Extract the [X, Y] coordinate from the center of the cell holding the provided text.  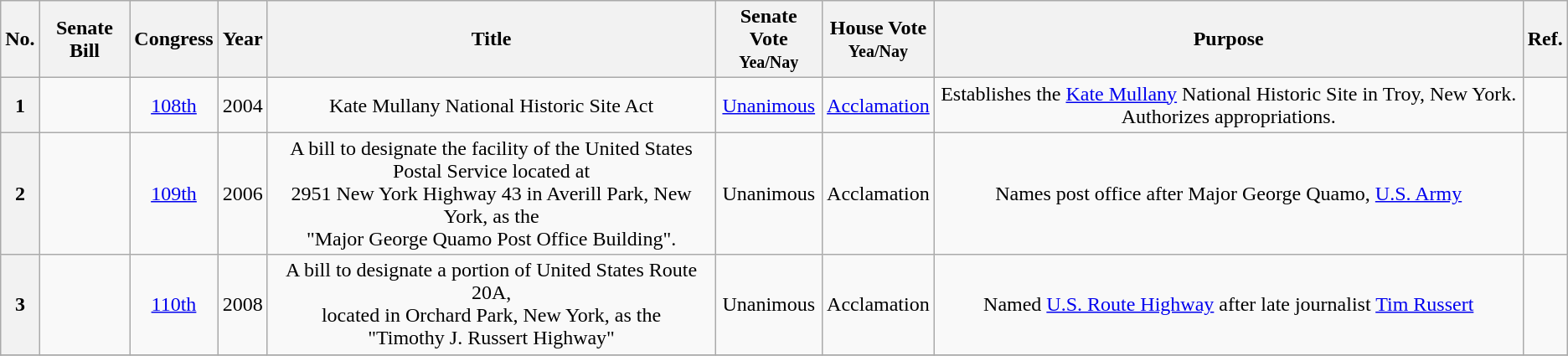
Establishes the Kate Mullany National Historic Site in Troy, New York. Authorizes appropriations. [1228, 106]
3 [20, 305]
Ref. [1545, 39]
2004 [243, 106]
No. [20, 39]
Kate Mullany National Historic Site Act [491, 106]
110th [174, 305]
2008 [243, 305]
Named U.S. Route Highway after late journalist Tim Russert [1228, 305]
108th [174, 106]
Senate VoteYea/Nay [769, 39]
1 [20, 106]
Names post office after Major George Quamo, U.S. Army [1228, 193]
Title [491, 39]
House VoteYea/Nay [879, 39]
Senate Bill [85, 39]
Year [243, 39]
109th [174, 193]
Purpose [1228, 39]
A bill to designate a portion of United States Route 20A, located in Orchard Park, New York, as the "Timothy J. Russert Highway" [491, 305]
2 [20, 193]
Congress [174, 39]
2006 [243, 193]
